Extract the (X, Y) coordinate from the center of the cell holding the provided text.  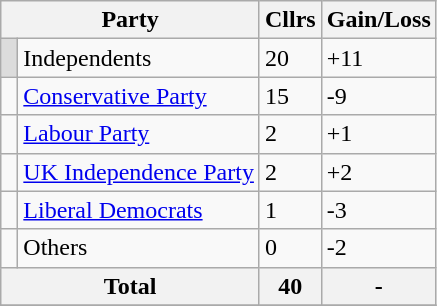
+1 (378, 134)
Total (130, 286)
15 (290, 96)
Liberal Democrats (139, 210)
Conservative Party (139, 96)
Labour Party (139, 134)
0 (290, 248)
Gain/Loss (378, 20)
40 (290, 286)
+11 (378, 58)
+2 (378, 172)
Cllrs (290, 20)
UK Independence Party (139, 172)
20 (290, 58)
- (378, 286)
Others (139, 248)
-3 (378, 210)
-9 (378, 96)
Independents (139, 58)
Party (130, 20)
-2 (378, 248)
1 (290, 210)
